Detect which cell encompasses the target text, then output its (X, Y) center coordinate. 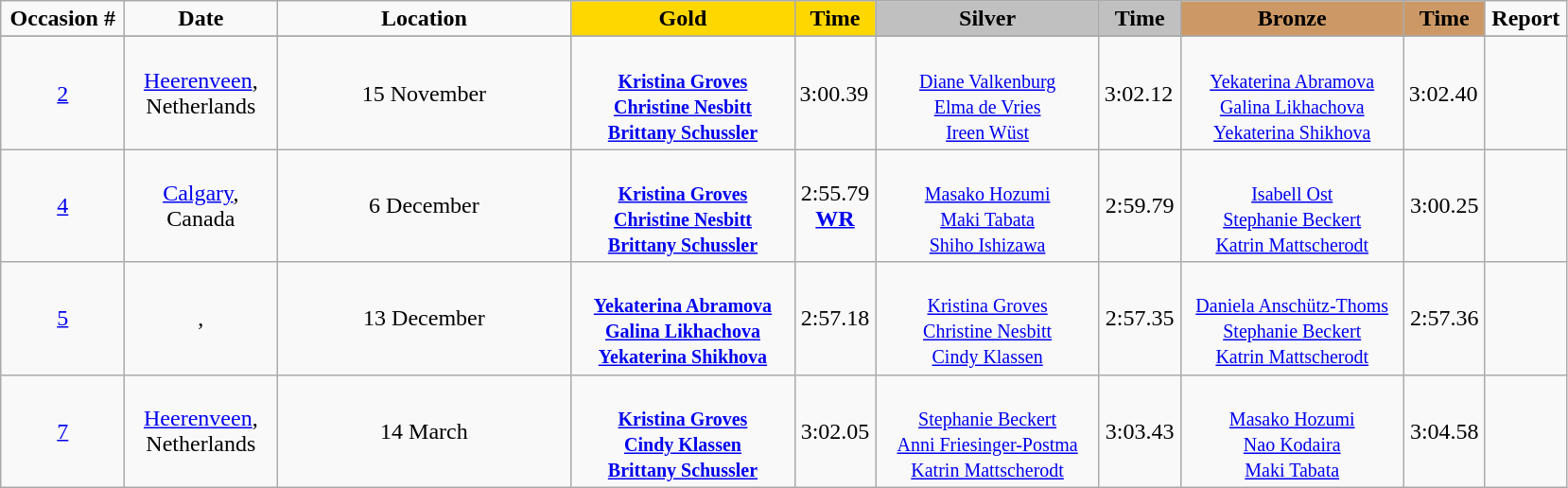
3:03.43 (1140, 431)
Kristina GrovesCindy KlassenBrittany Schussler (683, 431)
Stephanie BeckertAnni Friesinger-PostmaKatrin Mattscherodt (987, 431)
5 (62, 318)
2:57.35 (1140, 318)
Isabell OstStephanie BeckertKatrin Mattscherodt (1292, 206)
, (200, 318)
Daniela Anschütz-ThomsStephanie BeckertKatrin Mattscherodt (1292, 318)
Silver (987, 19)
3:02.12 (1140, 93)
Diane ValkenburgElma de VriesIreen Wüst (987, 93)
Report (1525, 19)
3:00.25 (1444, 206)
Location (424, 19)
7 (62, 431)
13 December (424, 318)
Gold (683, 19)
3:02.05 (835, 431)
6 December (424, 206)
Occasion # (62, 19)
Kristina GrovesChristine NesbittCindy Klassen (987, 318)
4 (62, 206)
2 (62, 93)
Calgary, Canada (200, 206)
2:55.79WR (835, 206)
Date (200, 19)
3:04.58 (1444, 431)
2:57.36 (1444, 318)
3:00.39 (835, 93)
14 March (424, 431)
Masako HozumiNao KodairaMaki Tabata (1292, 431)
3:02.40 (1444, 93)
Bronze (1292, 19)
2:59.79 (1140, 206)
Masako HozumiMaki TabataShiho Ishizawa (987, 206)
15 November (424, 93)
2:57.18 (835, 318)
